Provide the [X, Y] coordinate of the cell's center where the given text is located.  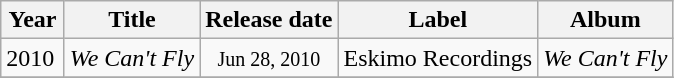
Eskimo Recordings [438, 58]
Label [438, 20]
Jun 28, 2010 [269, 58]
Title [132, 20]
2010 [33, 58]
Year [33, 20]
Album [606, 20]
Release date [269, 20]
